Find where the given text appears and provide that cell's center as (X, Y) coordinate. 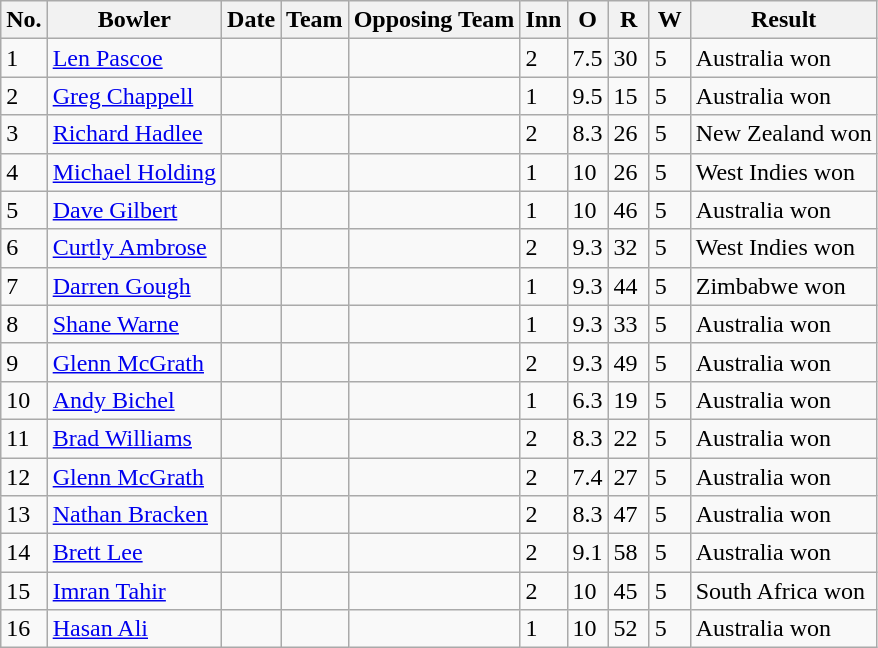
9.5 (588, 96)
Darren Gough (134, 286)
7.5 (588, 58)
Imran Tahir (134, 591)
Hasan Ali (134, 629)
Brett Lee (134, 553)
Curtly Ambrose (134, 248)
O (588, 20)
47 (628, 515)
Michael Holding (134, 172)
8 (24, 324)
19 (628, 400)
4 (24, 172)
45 (628, 591)
7.4 (588, 477)
Team (315, 20)
6.3 (588, 400)
32 (628, 248)
11 (24, 438)
Date (252, 20)
Greg Chappell (134, 96)
13 (24, 515)
27 (628, 477)
W (670, 20)
16 (24, 629)
Brad Williams (134, 438)
6 (24, 248)
30 (628, 58)
Result (784, 20)
R (628, 20)
Dave Gilbert (134, 210)
9 (24, 362)
3 (24, 134)
9.1 (588, 553)
South Africa won (784, 591)
Andy Bichel (134, 400)
New Zealand won (784, 134)
58 (628, 553)
Opposing Team (434, 20)
Zimbabwe won (784, 286)
49 (628, 362)
14 (24, 553)
Nathan Bracken (134, 515)
Len Pascoe (134, 58)
Bowler (134, 20)
33 (628, 324)
Inn (544, 20)
Shane Warne (134, 324)
7 (24, 286)
52 (628, 629)
46 (628, 210)
No. (24, 20)
12 (24, 477)
22 (628, 438)
Richard Hadlee (134, 134)
44 (628, 286)
